Determine the (x, y) coordinate at the center of the cell enclosing the given text.  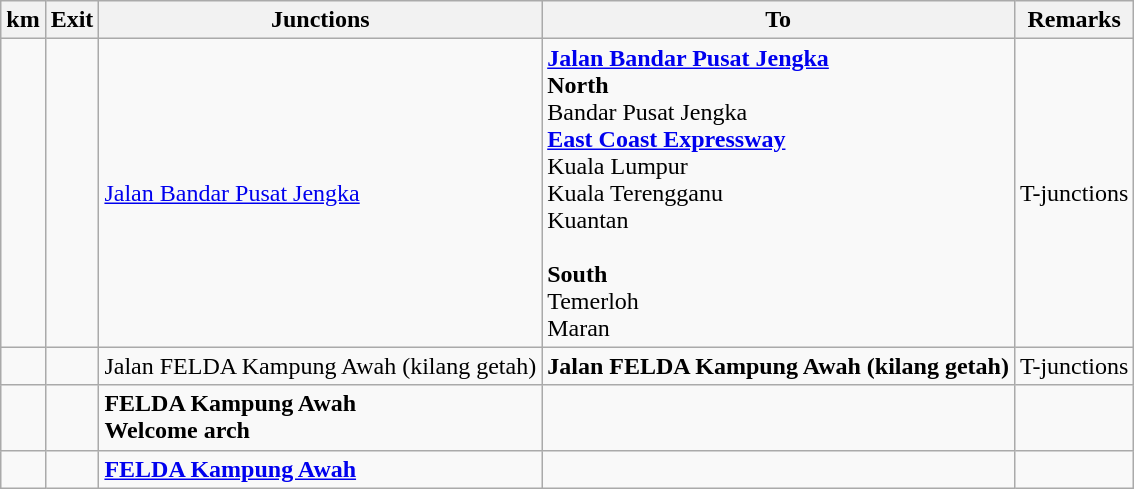
Exit (72, 20)
km (23, 20)
Junctions (320, 20)
Jalan Bandar Pusat Jengka (320, 193)
FELDA Kampung Awah (320, 469)
To (778, 20)
FELDA Kampung AwahWelcome arch (320, 418)
Remarks (1074, 20)
Jalan Bandar Pusat JengkaNorthBandar Pusat Jengka East Coast ExpresswayKuala LumpurKuala TerengganuKuantanSouthTemerlohMaran (778, 193)
